Return [x, y] of the center of cell containing provided text 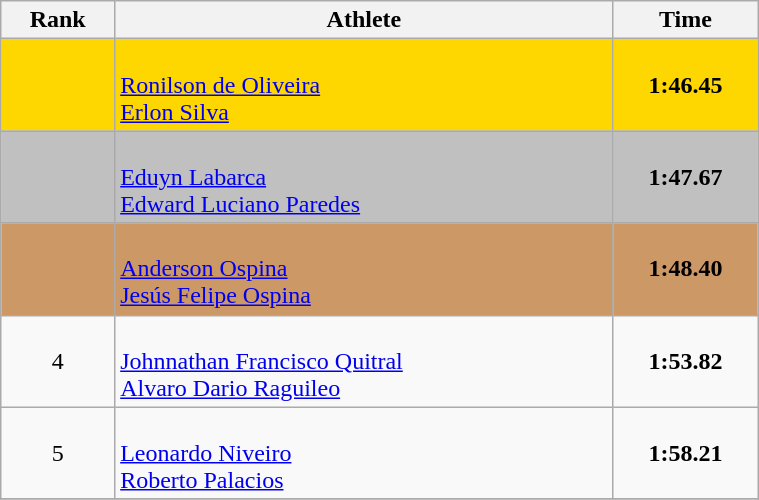
Time [685, 20]
1:47.67 [685, 177]
Rank [58, 20]
Ronilson de OliveiraErlon Silva [364, 85]
Athlete [364, 20]
Anderson OspinaJesús Felipe Ospina [364, 269]
4 [58, 361]
1:58.21 [685, 453]
1:48.40 [685, 269]
1:46.45 [685, 85]
1:53.82 [685, 361]
Leonardo NiveiroRoberto Palacios [364, 453]
5 [58, 453]
Johnnathan Francisco QuitralAlvaro Dario Raguileo [364, 361]
Eduyn LabarcaEdward Luciano Paredes [364, 177]
